Pinpoint the cell where the given text exists, returning its (X, Y) midpoint coordinate. 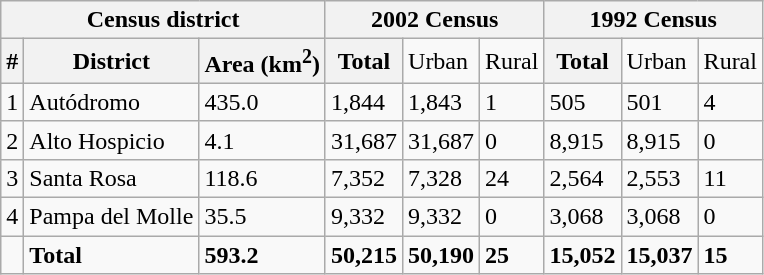
7,352 (364, 178)
Census district (164, 20)
11 (730, 178)
15,037 (660, 255)
# (12, 62)
2,564 (582, 178)
Area (km2) (262, 62)
593.2 (262, 255)
2002 Census (434, 20)
505 (582, 102)
35.5 (262, 217)
1,844 (364, 102)
4.1 (262, 140)
Santa Rosa (112, 178)
1,843 (442, 102)
50,190 (442, 255)
Alto Hospicio (112, 140)
Autódromo (112, 102)
7,328 (442, 178)
435.0 (262, 102)
501 (660, 102)
District (112, 62)
118.6 (262, 178)
Pampa del Molle (112, 217)
15 (730, 255)
50,215 (364, 255)
25 (512, 255)
1992 Census (654, 20)
2 (12, 140)
15,052 (582, 255)
2,553 (660, 178)
24 (512, 178)
3 (12, 178)
